Pinpoint the cell where the given text exists, returning its [x, y] midpoint coordinate. 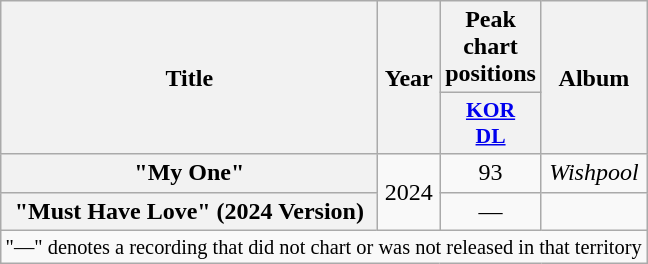
Year [409, 78]
"My One" [190, 173]
93 [491, 173]
— [491, 211]
KORDL [491, 124]
2024 [409, 192]
Title [190, 78]
"—" denotes a recording that did not chart or was not released in that territory [324, 247]
Peak chart positions [491, 47]
"Must Have Love" (2024 Version) [190, 211]
Wishpool [594, 173]
Album [594, 78]
